From the cell containing the given text, extract its center point as (X, Y) coordinate. 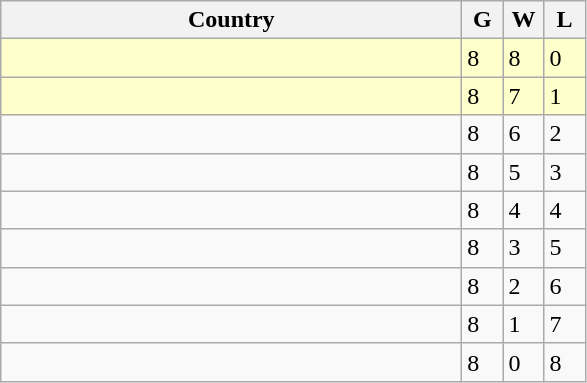
L (564, 20)
Country (232, 20)
G (482, 20)
W (524, 20)
